From the cell containing the given text, extract its center point as [x, y] coordinate. 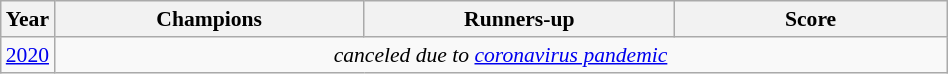
Champions [209, 19]
2020 [28, 55]
canceled due to coronavirus pandemic [500, 55]
Runners-up [519, 19]
Year [28, 19]
Score [810, 19]
